Provide the [x, y] coordinate of the cell's center where the given text is located.  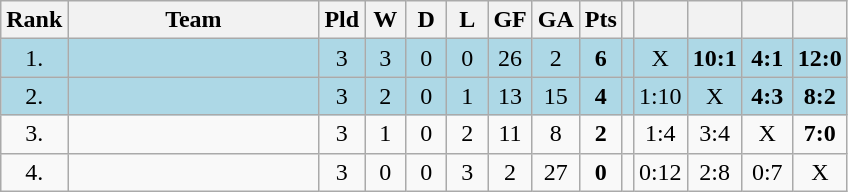
Rank [34, 20]
D [426, 20]
0:12 [660, 172]
3:4 [714, 134]
0:7 [767, 172]
1:10 [660, 96]
Team [194, 20]
26 [510, 58]
4 [600, 96]
10:1 [714, 58]
11 [510, 134]
2. [34, 96]
1:4 [660, 134]
1. [34, 58]
15 [556, 96]
4:3 [767, 96]
L [468, 20]
8:2 [820, 96]
13 [510, 96]
Pld [342, 20]
12:0 [820, 58]
3. [34, 134]
7:0 [820, 134]
W [386, 20]
Pts [600, 20]
8 [556, 134]
GA [556, 20]
6 [600, 58]
2:8 [714, 172]
GF [510, 20]
4:1 [767, 58]
4. [34, 172]
27 [556, 172]
